From the cell containing the given text, extract its center point as (x, y) coordinate. 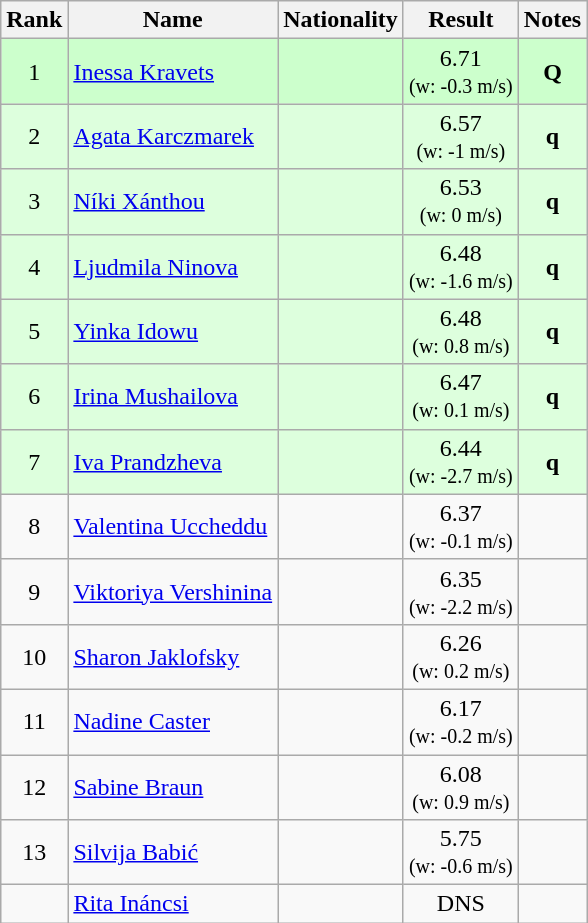
Nadine Caster (173, 722)
Notes (552, 20)
Nationality (341, 20)
5.75(w: -0.6 m/s) (460, 852)
Níki Xánthou (173, 202)
6.26(w: 0.2 m/s) (460, 656)
4 (34, 266)
6.08(w: 0.9 m/s) (460, 786)
Irina Mushailova (173, 396)
Valentina Uccheddu (173, 526)
9 (34, 592)
6.71(w: -0.3 m/s) (460, 72)
11 (34, 722)
Q (552, 72)
Agata Karczmarek (173, 136)
6.57(w: -1 m/s) (460, 136)
Ljudmila Ninova (173, 266)
1 (34, 72)
6.35(w: -2.2 m/s) (460, 592)
5 (34, 332)
Iva Prandzheva (173, 462)
Sharon Jaklofsky (173, 656)
DNS (460, 904)
8 (34, 526)
10 (34, 656)
13 (34, 852)
Silvija Babić (173, 852)
2 (34, 136)
6.48(w: -1.6 m/s) (460, 266)
Yinka Idowu (173, 332)
Rank (34, 20)
6.17(w: -0.2 m/s) (460, 722)
6.44(w: -2.7 m/s) (460, 462)
6.37(w: -0.1 m/s) (460, 526)
3 (34, 202)
7 (34, 462)
Inessa Kravets (173, 72)
6.53(w: 0 m/s) (460, 202)
Sabine Braun (173, 786)
6.48(w: 0.8 m/s) (460, 332)
Viktoriya Vershinina (173, 592)
6.47(w: 0.1 m/s) (460, 396)
Result (460, 20)
Rita Ináncsi (173, 904)
Name (173, 20)
6 (34, 396)
12 (34, 786)
